Return (X, Y) of the center of cell containing provided text 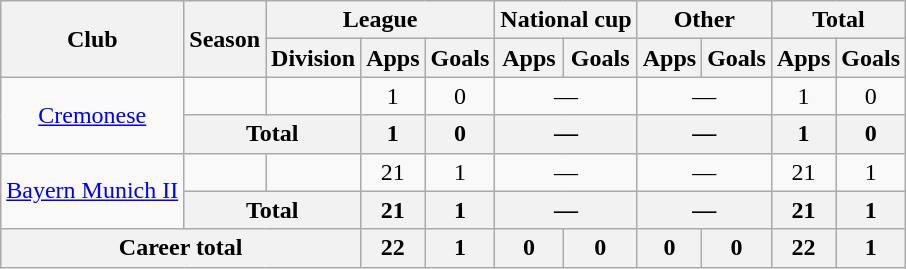
National cup (566, 20)
Other (704, 20)
League (380, 20)
Division (314, 58)
Club (92, 39)
Bayern Munich II (92, 191)
Cremonese (92, 115)
Season (225, 39)
Career total (181, 248)
